Return [x, y] of the center of cell containing provided text 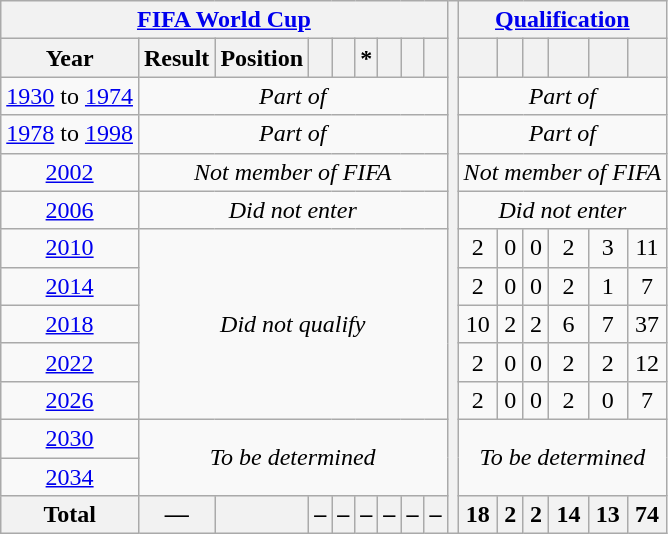
74 [646, 515]
2018 [70, 324]
* [366, 58]
2030 [70, 438]
1 [608, 286]
2022 [70, 362]
Did not qualify [292, 324]
11 [646, 248]
1930 to 1974 [70, 96]
6 [568, 324]
2006 [70, 210]
Year [70, 58]
3 [608, 248]
FIFA World Cup [224, 20]
2002 [70, 172]
18 [478, 515]
2034 [70, 477]
Position [262, 58]
10 [478, 324]
37 [646, 324]
2026 [70, 400]
2010 [70, 248]
— [176, 515]
12 [646, 362]
2014 [70, 286]
14 [568, 515]
1978 to 1998 [70, 134]
Total [70, 515]
Qualification [562, 20]
13 [608, 515]
Result [176, 58]
